Capture the cell that displays the provided text and extract its (X, Y) central coordinate. 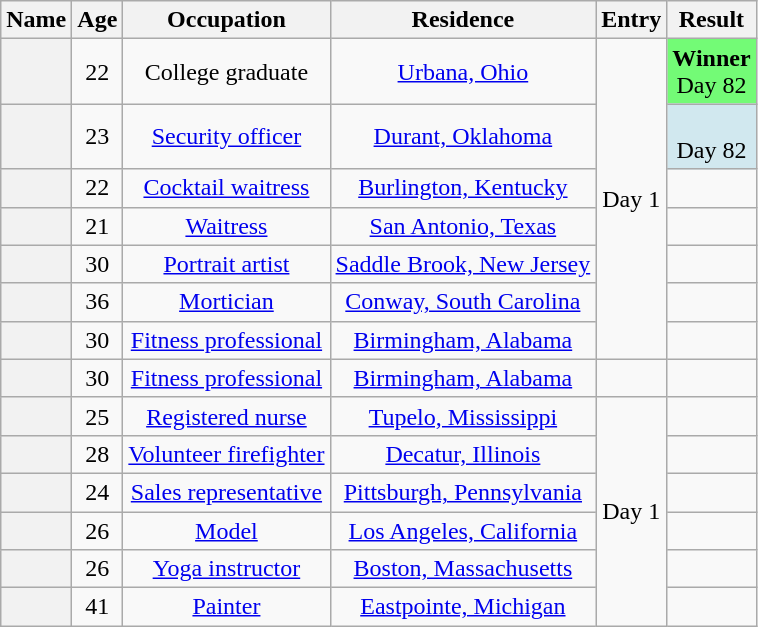
24 (98, 492)
Burlington, Kentucky (463, 188)
Pittsburgh, Pennsylvania (463, 492)
Yoga instructor (226, 569)
Cocktail waitress (226, 188)
College graduate (226, 72)
36 (98, 302)
Entry (632, 20)
Los Angeles, California (463, 531)
Boston, Massachusetts (463, 569)
Waitress (226, 226)
Residence (463, 20)
Day 82 (712, 136)
Portrait artist (226, 264)
Volunteer firefighter (226, 454)
41 (98, 607)
Model (226, 531)
Conway, South Carolina (463, 302)
Decatur, Illinois (463, 454)
WinnerDay 82 (712, 72)
Occupation (226, 20)
Tupelo, Mississippi (463, 416)
Security officer (226, 136)
Registered nurse (226, 416)
Result (712, 20)
Urbana, Ohio (463, 72)
Eastpointe, Michigan (463, 607)
Sales representative (226, 492)
28 (98, 454)
San Antonio, Texas (463, 226)
Age (98, 20)
Durant, Oklahoma (463, 136)
Painter (226, 607)
21 (98, 226)
Mortician (226, 302)
Saddle Brook, New Jersey (463, 264)
23 (98, 136)
25 (98, 416)
Name (36, 20)
